Detect which cell encompasses the target text, then output its (X, Y) center coordinate. 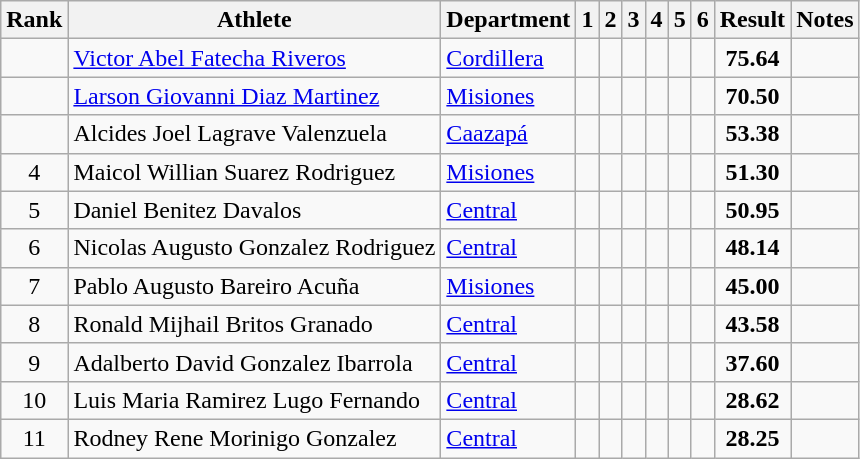
10 (34, 400)
Daniel Benitez Davalos (254, 210)
1 (588, 20)
Caazapá (508, 134)
Victor Abel Fatecha Riveros (254, 58)
Larson Giovanni Diaz Martinez (254, 96)
48.14 (752, 248)
Nicolas Augusto Gonzalez Rodriguez (254, 248)
Athlete (254, 20)
28.62 (752, 400)
50.95 (752, 210)
Rodney Rene Morinigo Gonzalez (254, 438)
53.38 (752, 134)
28.25 (752, 438)
Maicol Willian Suarez Rodriguez (254, 172)
Luis Maria Ramirez Lugo Fernando (254, 400)
9 (34, 362)
45.00 (752, 286)
43.58 (752, 324)
7 (34, 286)
Notes (825, 20)
Result (752, 20)
70.50 (752, 96)
51.30 (752, 172)
75.64 (752, 58)
Pablo Augusto Bareiro Acuña (254, 286)
2 (610, 20)
Alcides Joel Lagrave Valenzuela (254, 134)
11 (34, 438)
Ronald Mijhail Britos Granado (254, 324)
3 (634, 20)
37.60 (752, 362)
8 (34, 324)
Department (508, 20)
Cordillera (508, 58)
Adalberto David Gonzalez Ibarrola (254, 362)
Rank (34, 20)
